Provide the (X, Y) coordinate of the cell's center where the given text is located.  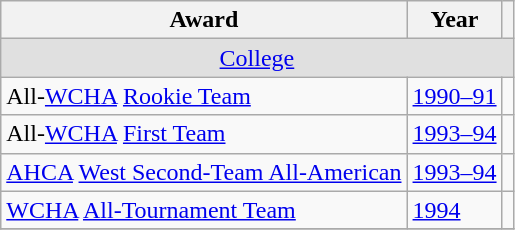
All-WCHA First Team (204, 134)
Year (454, 20)
1994 (454, 210)
AHCA West Second-Team All-American (204, 172)
Award (204, 20)
WCHA All-Tournament Team (204, 210)
College (257, 58)
All-WCHA Rookie Team (204, 96)
1990–91 (454, 96)
